Capture the cell that displays the provided text and extract its (X, Y) central coordinate. 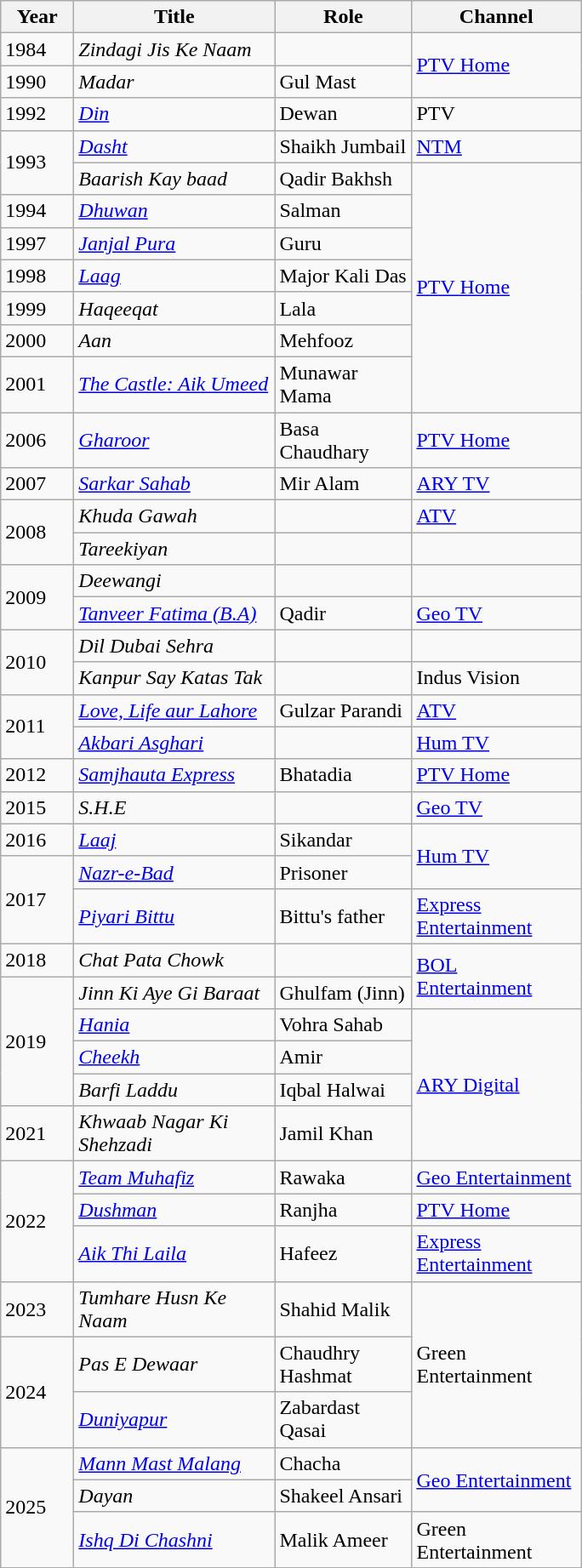
Mir Alam (344, 484)
Jinn Ki Aye Gi Baraat (174, 993)
Channel (497, 17)
1998 (37, 276)
2018 (37, 960)
Gul Mast (344, 82)
PTV (497, 114)
BOL Entertainment (497, 976)
Mehfooz (344, 340)
Gharoor (174, 439)
Ranjha (344, 1210)
Salman (344, 211)
Indus Vision (497, 678)
Shakeel Ansari (344, 1496)
1994 (37, 211)
Madar (174, 82)
Janjal Pura (174, 243)
Bittu's father (344, 915)
Din (174, 114)
Zabardast Qasai (344, 1419)
2023 (37, 1309)
Gulzar Parandi (344, 710)
Dewan (344, 114)
1999 (37, 308)
Khwaab Nagar Ki Shehzadi (174, 1133)
2015 (37, 807)
Dushman (174, 1210)
2000 (37, 340)
Khuda Gawah (174, 516)
Rawaka (344, 1177)
Dayan (174, 1496)
Akbari Asghari (174, 743)
Aan (174, 340)
Vohra Sahab (344, 1025)
2016 (37, 840)
1984 (37, 49)
Munawar Mama (344, 385)
Amir (344, 1058)
Cheekh (174, 1058)
Malik Ameer (344, 1540)
Baarish Kay baad (174, 179)
1993 (37, 163)
NTM (497, 146)
ARY Digital (497, 1086)
Mann Mast Malang (174, 1463)
1990 (37, 82)
2017 (37, 900)
Jamil Khan (344, 1133)
Sikandar (344, 840)
Major Kali Das (344, 276)
Laag (174, 276)
Aik Thi Laila (174, 1254)
2001 (37, 385)
2010 (37, 662)
Ghulfam (Jinn) (344, 993)
Team Muhafiz (174, 1177)
Basa Chaudhary (344, 439)
Iqbal Halwai (344, 1090)
2007 (37, 484)
Samjhauta Express (174, 775)
Shaikh Jumbail (344, 146)
ARY TV (497, 484)
Title (174, 17)
Dil Dubai Sehra (174, 646)
2022 (37, 1222)
1992 (37, 114)
Piyari Bittu (174, 915)
Qadir (344, 613)
Chacha (344, 1463)
Hania (174, 1025)
Zindagi Jis Ke Naam (174, 49)
Laaj (174, 840)
2024 (37, 1392)
2019 (37, 1041)
Love, Life aur Lahore (174, 710)
Prisoner (344, 872)
The Castle: Aik Umeed (174, 385)
Haqeeqat (174, 308)
Tanveer Fatima (B.A) (174, 613)
Chaudhry Hashmat (344, 1365)
Chat Pata Chowk (174, 960)
Kanpur Say Katas Tak (174, 678)
Duniyapur (174, 1419)
Barfi Laddu (174, 1090)
Qadir Bakhsh (344, 179)
Dhuwan (174, 211)
Pas E Dewaar (174, 1365)
Tareekiyan (174, 549)
2012 (37, 775)
2011 (37, 727)
Nazr-e-Bad (174, 872)
1997 (37, 243)
Dasht (174, 146)
2009 (37, 597)
Sarkar Sahab (174, 484)
S.H.E (174, 807)
Guru (344, 243)
Year (37, 17)
Lala (344, 308)
2021 (37, 1133)
Ishq Di Chashni (174, 1540)
Hafeez (344, 1254)
2006 (37, 439)
Shahid Malik (344, 1309)
2008 (37, 533)
Tumhare Husn Ke Naam (174, 1309)
2025 (37, 1508)
Bhatadia (344, 775)
Role (344, 17)
Deewangi (174, 581)
